Detect which cell encompasses the target text, then output its (x, y) center coordinate. 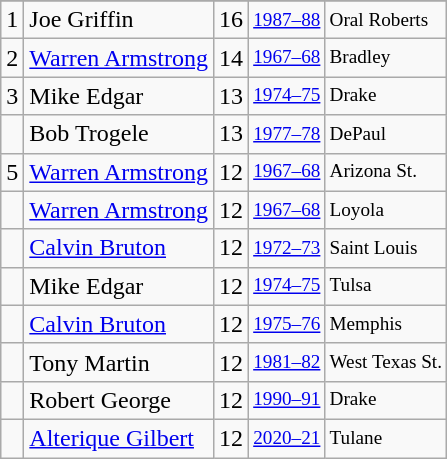
Oral Roberts (386, 20)
Arizona St. (386, 172)
Tulsa (386, 286)
Bob Trogele (119, 134)
1990–91 (287, 400)
1 (12, 20)
Loyola (386, 210)
2 (12, 58)
West Texas St. (386, 362)
Joe Griffin (119, 20)
Robert George (119, 400)
Saint Louis (386, 248)
1972–73 (287, 248)
3 (12, 96)
16 (232, 20)
5 (12, 172)
1987–88 (287, 20)
Tulane (386, 438)
Tony Martin (119, 362)
1981–82 (287, 362)
2020–21 (287, 438)
Bradley (386, 58)
14 (232, 58)
1975–76 (287, 324)
1977–78 (287, 134)
Memphis (386, 324)
Alterique Gilbert (119, 438)
DePaul (386, 134)
